Capture the cell that displays the provided text and extract its [x, y] central coordinate. 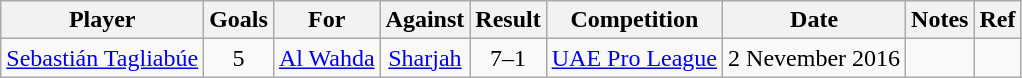
Competition [634, 20]
Result [508, 20]
5 [239, 58]
For [326, 20]
7–1 [508, 58]
Al Wahda [326, 58]
Sharjah [425, 58]
Goals [239, 20]
Date [814, 20]
Player [102, 20]
Against [425, 20]
Ref [998, 20]
Sebastián Tagliabúe [102, 58]
2 Nevember 2016 [814, 58]
UAE Pro League [634, 58]
Notes [940, 20]
